For the text-containing cell, return its midpoint in [x, y] coordinate format. 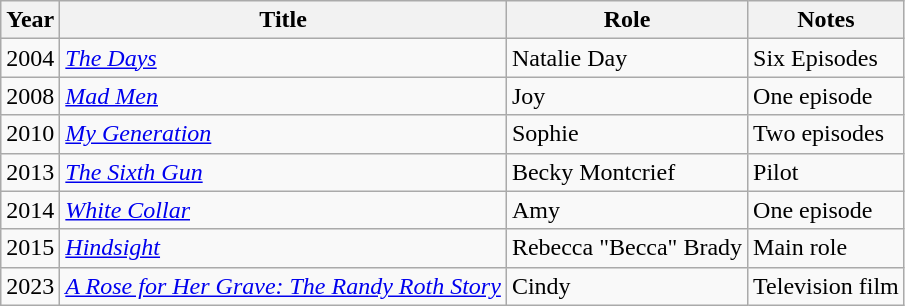
Sophie [626, 134]
Notes [826, 20]
2008 [30, 96]
Main role [826, 248]
2010 [30, 134]
Television film [826, 286]
Amy [626, 210]
Joy [626, 96]
Rebecca "Becca" Brady [626, 248]
Mad Men [284, 96]
A Rose for Her Grave: The Randy Roth Story [284, 286]
2013 [30, 172]
Title [284, 20]
Pilot [826, 172]
Six Episodes [826, 58]
The Days [284, 58]
Hindsight [284, 248]
Cindy [626, 286]
Two episodes [826, 134]
2014 [30, 210]
2015 [30, 248]
My Generation [284, 134]
Year [30, 20]
The Sixth Gun [284, 172]
White Collar [284, 210]
2004 [30, 58]
Becky Montcrief [626, 172]
Role [626, 20]
Natalie Day [626, 58]
2023 [30, 286]
